Provide the [x, y] coordinate of the cell's center where the given text is located.  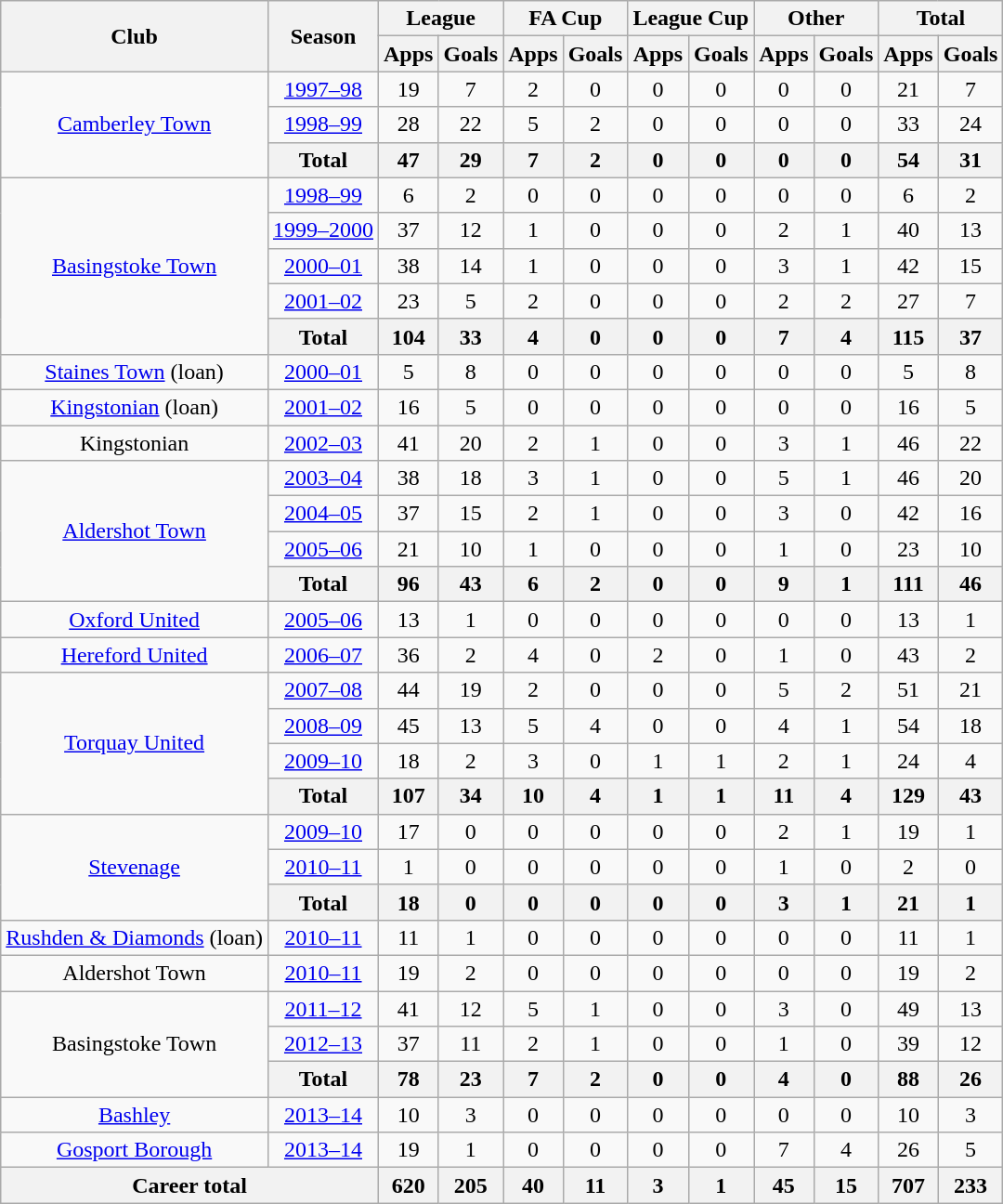
44 [409, 690]
205 [471, 1185]
9 [784, 584]
34 [471, 796]
Oxford United [135, 620]
111 [908, 584]
Camberley Town [135, 124]
620 [409, 1185]
Torquay United [135, 743]
Other [816, 19]
Rushden & Diamonds (loan) [135, 937]
1997–98 [323, 89]
31 [970, 160]
2008–09 [323, 726]
Staines Town (loan) [135, 372]
39 [908, 1044]
27 [908, 301]
1999–2000 [323, 230]
2004–05 [323, 514]
96 [409, 584]
Stevenage [135, 867]
88 [908, 1080]
17 [409, 831]
14 [471, 266]
78 [409, 1080]
29 [471, 160]
2006–07 [323, 655]
707 [908, 1185]
107 [409, 796]
Bashley [135, 1115]
2003–04 [323, 478]
2007–08 [323, 690]
Career total [189, 1185]
36 [409, 655]
Gosport Borough [135, 1150]
Season [323, 36]
Hereford United [135, 655]
2012–13 [323, 1044]
129 [908, 796]
233 [970, 1185]
League [441, 19]
2002–03 [323, 443]
League Cup [691, 19]
2011–12 [323, 1008]
Club [135, 36]
28 [409, 124]
FA Cup [566, 19]
115 [908, 336]
104 [409, 336]
Kingstonian (loan) [135, 407]
51 [908, 690]
Kingstonian [135, 443]
47 [409, 160]
49 [908, 1008]
